Scan for the cell matching the given text and deliver its (X, Y) coordinate at center. 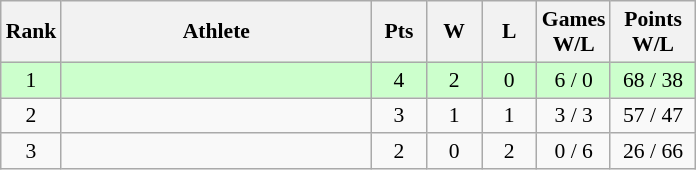
4 (398, 80)
GamesW/L (574, 32)
6 / 0 (574, 80)
Pts (398, 32)
W (454, 32)
Rank (32, 32)
68 / 38 (652, 80)
3 / 3 (574, 116)
Athlete (216, 32)
PointsW/L (652, 32)
57 / 47 (652, 116)
0 / 6 (574, 152)
L (510, 32)
26 / 66 (652, 152)
